Determine the (X, Y) coordinate at the center of the cell enclosing the given text.  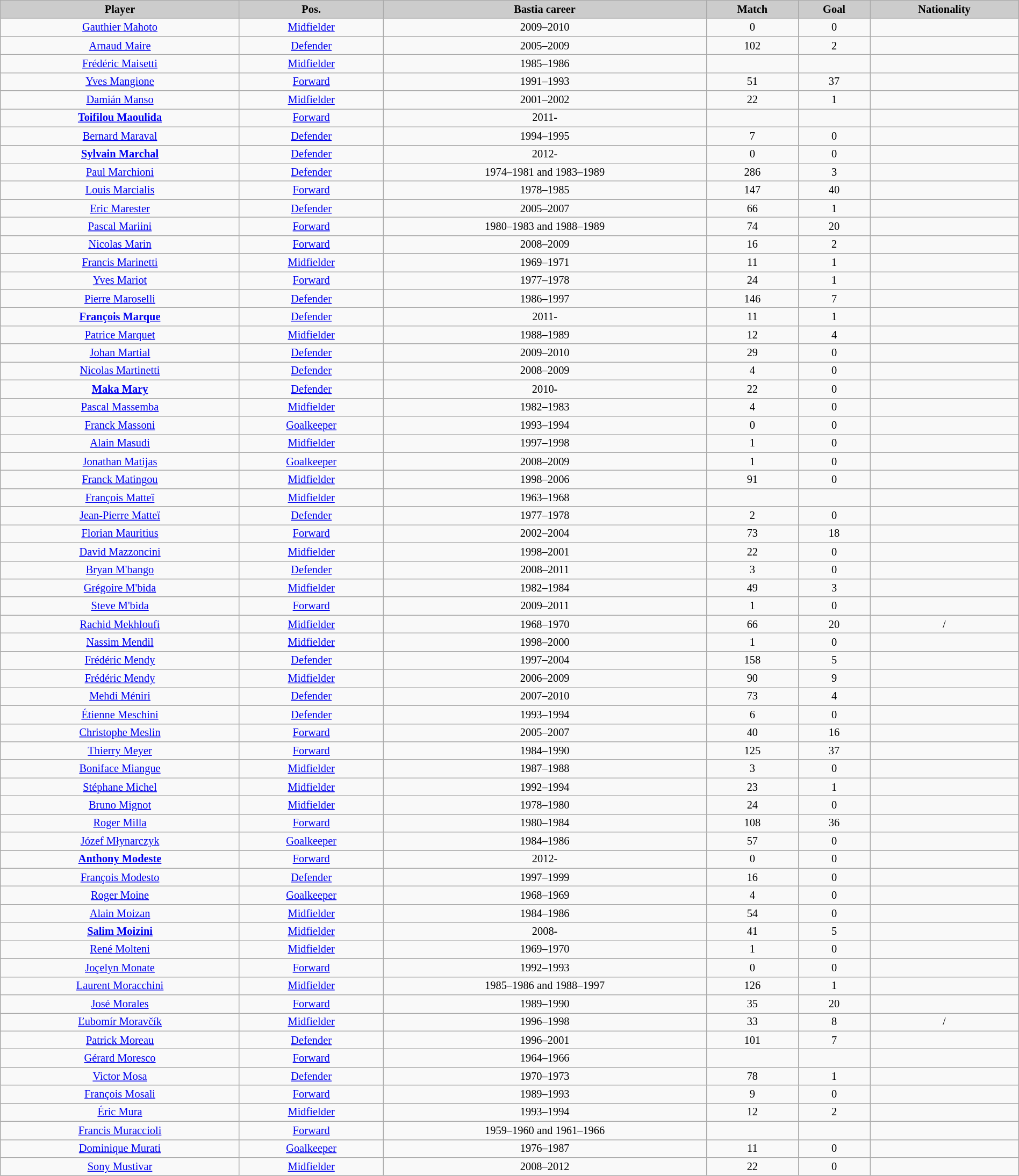
41 (752, 932)
1998–2001 (545, 552)
Pascal Mariini (120, 226)
Frédéric Maisetti (120, 63)
Patrice Marquet (120, 335)
1998–2006 (545, 479)
1963–1968 (545, 497)
2005–2009 (545, 46)
Józef Młynarczyk (120, 841)
51 (752, 82)
Roger Moine (120, 896)
Yves Mariot (120, 280)
1997–1999 (545, 877)
Thierry Meyer (120, 751)
2001–2002 (545, 100)
Damián Manso (120, 100)
1968–1970 (545, 624)
108 (752, 823)
1989–1990 (545, 1004)
Jean-Pierre Matteï (120, 516)
147 (752, 190)
2008–2012 (545, 1166)
1959–1960 and 1961–1966 (545, 1130)
Francis Muraccioli (120, 1130)
Patrick Moreau (120, 1040)
29 (752, 353)
François Modesto (120, 877)
1964–1966 (545, 1058)
2009–2011 (545, 606)
Alain Moizan (120, 913)
1996–1998 (545, 1022)
18 (834, 533)
Franck Matingou (120, 479)
Bruno Mignot (120, 805)
49 (752, 588)
Éric Mura (120, 1112)
1982–1983 (545, 407)
1991–1993 (545, 82)
Alain Masudi (120, 443)
2008- (545, 932)
1992–1993 (545, 968)
David Mazzoncini (120, 552)
Toifilou Maoulida (120, 118)
101 (752, 1040)
Gérard Moresco (120, 1058)
Anthony Modeste (120, 859)
102 (752, 46)
1994–1995 (545, 136)
Stéphane Michel (120, 787)
Louis Marcialis (120, 190)
Sylvain Marchal (120, 154)
1987–1988 (545, 769)
1985–1986 and 1988–1997 (545, 986)
1980–1984 (545, 823)
Nassim Mendil (120, 642)
1978–1985 (545, 190)
Pos. (311, 9)
2007–2010 (545, 696)
Christophe Meslin (120, 733)
Nicolas Marin (120, 244)
1997–1998 (545, 443)
1974–1981 and 1983–1989 (545, 172)
Pierre Maroselli (120, 299)
Paul Marchioni (120, 172)
1970–1973 (545, 1076)
Pascal Massemba (120, 407)
1969–1970 (545, 949)
286 (752, 172)
125 (752, 751)
Mehdi Méniri (120, 696)
6 (752, 715)
74 (752, 226)
8 (834, 1022)
René Molteni (120, 949)
33 (752, 1022)
Bernard Maraval (120, 136)
Johan Martial (120, 353)
Ľubomír Moravčík (120, 1022)
Goal (834, 9)
Bryan M'bango (120, 570)
Rachid Mekhloufi (120, 624)
2002–2004 (545, 533)
Dominique Murati (120, 1149)
Nicolas Martinetti (120, 371)
Roger Milla (120, 823)
1980–1983 and 1988–1989 (545, 226)
Francis Marinetti (120, 263)
1986–1997 (545, 299)
1996–2001 (545, 1040)
1968–1969 (545, 896)
Laurent Moracchini (120, 986)
1985–1986 (545, 63)
1976–1987 (545, 1149)
François Marque (120, 316)
Salim Moizini (120, 932)
José Morales (120, 1004)
1988–1989 (545, 335)
François Matteï (120, 497)
35 (752, 1004)
2008–2011 (545, 570)
Gauthier Mahoto (120, 27)
Florian Mauritius (120, 533)
1992–1994 (545, 787)
23 (752, 787)
126 (752, 986)
78 (752, 1076)
Sony Mustivar (120, 1166)
Yves Mangione (120, 82)
1984–1990 (545, 751)
1989–1993 (545, 1094)
Steve M'bida (120, 606)
1997–2004 (545, 660)
2010- (545, 389)
Match (752, 9)
1969–1971 (545, 263)
François Mosali (120, 1094)
Nationality (945, 9)
Maka Mary (120, 389)
146 (752, 299)
Eric Marester (120, 208)
54 (752, 913)
Joçelyn Monate (120, 968)
91 (752, 479)
Boniface Miangue (120, 769)
1982–1984 (545, 588)
158 (752, 660)
Arnaud Maire (120, 46)
2006–2009 (545, 679)
Franck Massoni (120, 425)
Jonathan Matijas (120, 461)
1978–1980 (545, 805)
Victor Mosa (120, 1076)
90 (752, 679)
Player (120, 9)
57 (752, 841)
Bastia career (545, 9)
36 (834, 823)
Grégoire M'bida (120, 588)
1998–2000 (545, 642)
Étienne Meschini (120, 715)
